Search for the cell housing the specified text and yield its (x, y) center coordinate. 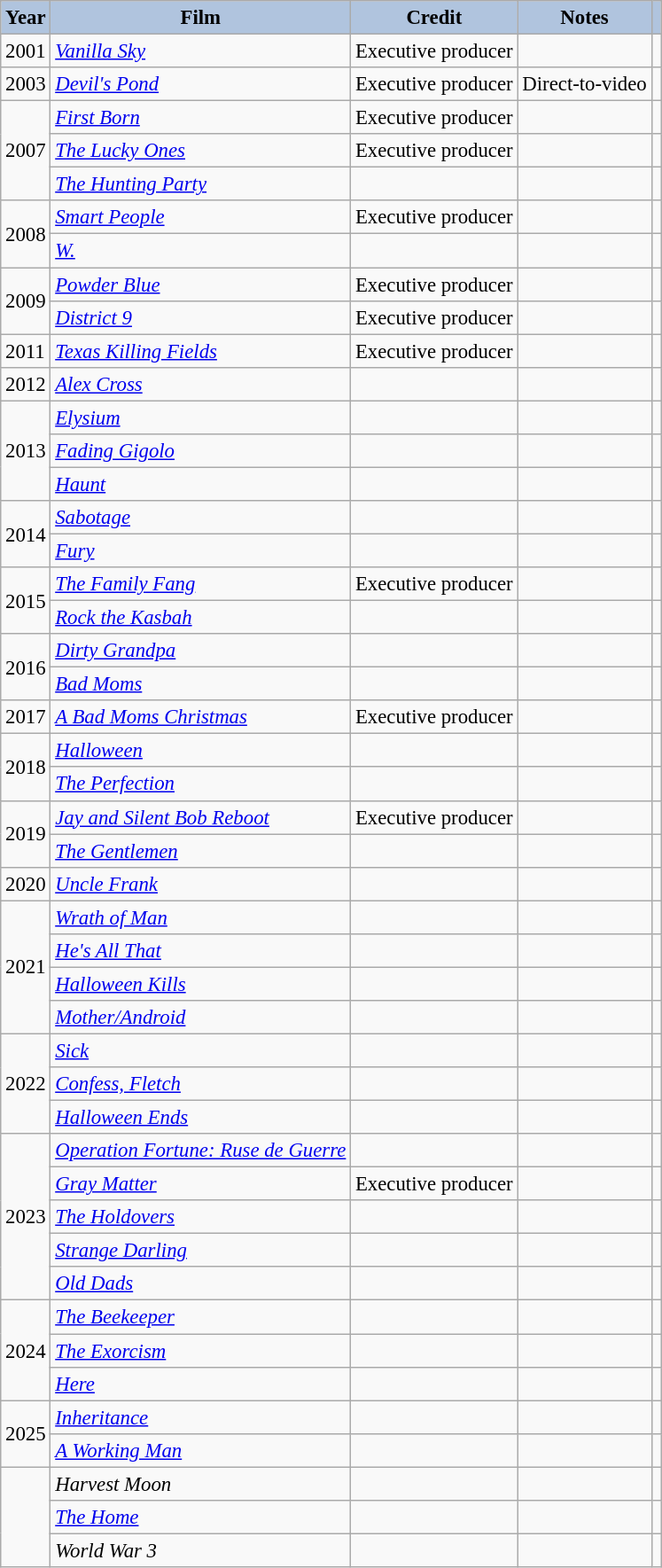
2015 (26, 601)
Devil's Pond (200, 84)
Powder Blue (200, 285)
The Perfection (200, 784)
2023 (26, 1217)
Here (200, 1384)
2020 (26, 884)
Wrath of Man (200, 917)
Vanilla Sky (200, 51)
Elysium (200, 417)
Direct-to-video (585, 84)
World War 3 (200, 1550)
2012 (26, 384)
2001 (26, 51)
2016 (26, 667)
2019 (26, 833)
The Gentlemen (200, 851)
Year (26, 18)
Credit (434, 18)
Gray Matter (200, 1184)
The Family Fang (200, 584)
District 9 (200, 317)
2018 (26, 768)
2003 (26, 84)
Uncle Frank (200, 884)
Fury (200, 550)
2022 (26, 1083)
Strange Darling (200, 1251)
Rock the Kasbah (200, 618)
Halloween (200, 751)
The Exorcism (200, 1351)
Inheritance (200, 1417)
2009 (26, 301)
Harvest Moon (200, 1484)
Film (200, 18)
Old Dads (200, 1284)
2021 (26, 967)
Fading Gigolo (200, 451)
2014 (26, 534)
The Home (200, 1517)
Sabotage (200, 518)
Notes (585, 18)
A Bad Moms Christmas (200, 717)
Operation Fortune: Ruse de Guerre (200, 1151)
Alex Cross (200, 384)
Bad Moms (200, 684)
2008 (26, 234)
Confess, Fletch (200, 1084)
Dirty Grandpa (200, 651)
The Holdovers (200, 1217)
Texas Killing Fields (200, 351)
First Born (200, 118)
2017 (26, 717)
Halloween Kills (200, 984)
2011 (26, 351)
He's All That (200, 951)
The Lucky Ones (200, 151)
Mother/Android (200, 1018)
Halloween Ends (200, 1118)
The Beekeeper (200, 1317)
Sick (200, 1050)
Jay and Silent Bob Reboot (200, 817)
2025 (26, 1434)
2007 (26, 151)
A Working Man (200, 1450)
The Hunting Party (200, 184)
Haunt (200, 484)
2024 (26, 1351)
W. (200, 251)
Smart People (200, 217)
2013 (26, 450)
